For the text-containing cell, return its midpoint in [X, Y] coordinate format. 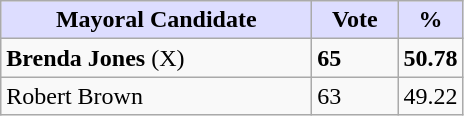
50.78 [430, 58]
65 [355, 58]
Robert Brown [156, 96]
63 [355, 96]
49.22 [430, 96]
Vote [355, 20]
Brenda Jones (X) [156, 58]
% [430, 20]
Mayoral Candidate [156, 20]
